Find where the given text appears and provide that cell's center as (X, Y) coordinate. 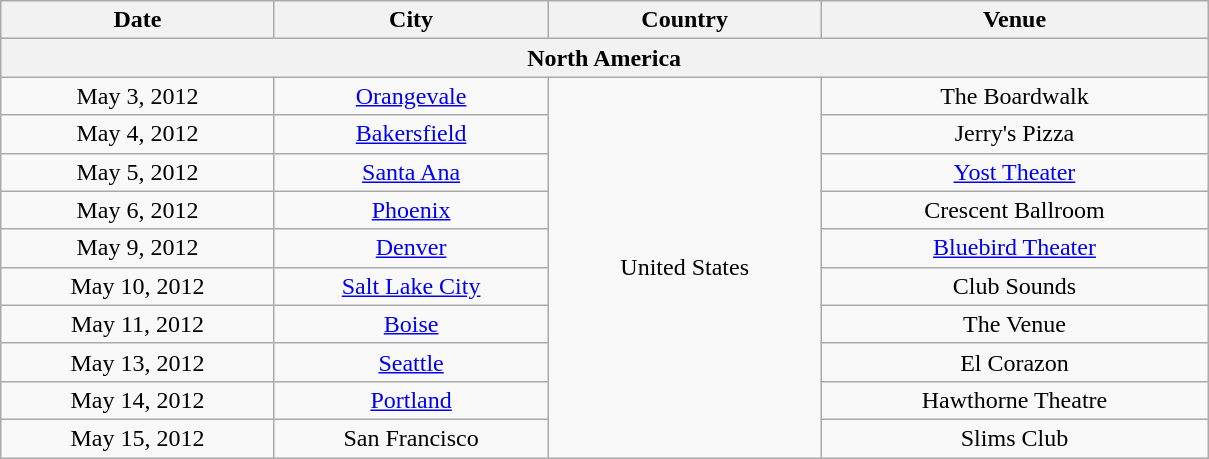
Yost Theater (1014, 172)
Club Sounds (1014, 286)
Phoenix (411, 210)
May 13, 2012 (138, 362)
May 15, 2012 (138, 438)
Venue (1014, 20)
May 10, 2012 (138, 286)
Date (138, 20)
Salt Lake City (411, 286)
Hawthorne Theatre (1014, 400)
Bluebird Theater (1014, 248)
Slims Club (1014, 438)
Crescent Ballroom (1014, 210)
Boise (411, 324)
San Francisco (411, 438)
Country (685, 20)
Portland (411, 400)
May 11, 2012 (138, 324)
May 14, 2012 (138, 400)
The Boardwalk (1014, 96)
Jerry's Pizza (1014, 134)
Seattle (411, 362)
United States (685, 268)
The Venue (1014, 324)
May 9, 2012 (138, 248)
Denver (411, 248)
May 5, 2012 (138, 172)
Santa Ana (411, 172)
Orangevale (411, 96)
City (411, 20)
May 4, 2012 (138, 134)
May 6, 2012 (138, 210)
North America (604, 58)
Bakersfield (411, 134)
May 3, 2012 (138, 96)
El Corazon (1014, 362)
